For the text-containing cell, return its midpoint in [X, Y] coordinate format. 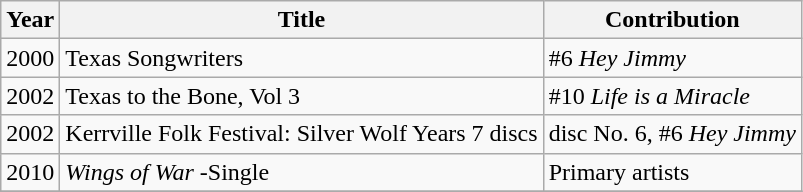
2010 [30, 172]
disc No. 6, #6 Hey Jimmy [672, 134]
Primary artists [672, 172]
Year [30, 20]
Kerrville Folk Festival: Silver Wolf Years 7 discs [302, 134]
#6 Hey Jimmy [672, 58]
Contribution [672, 20]
Texas to the Bone, Vol 3 [302, 96]
2000 [30, 58]
Texas Songwriters [302, 58]
Wings of War -Single [302, 172]
#10 Life is a Miracle [672, 96]
Title [302, 20]
